For the text-containing cell, return its midpoint in [X, Y] coordinate format. 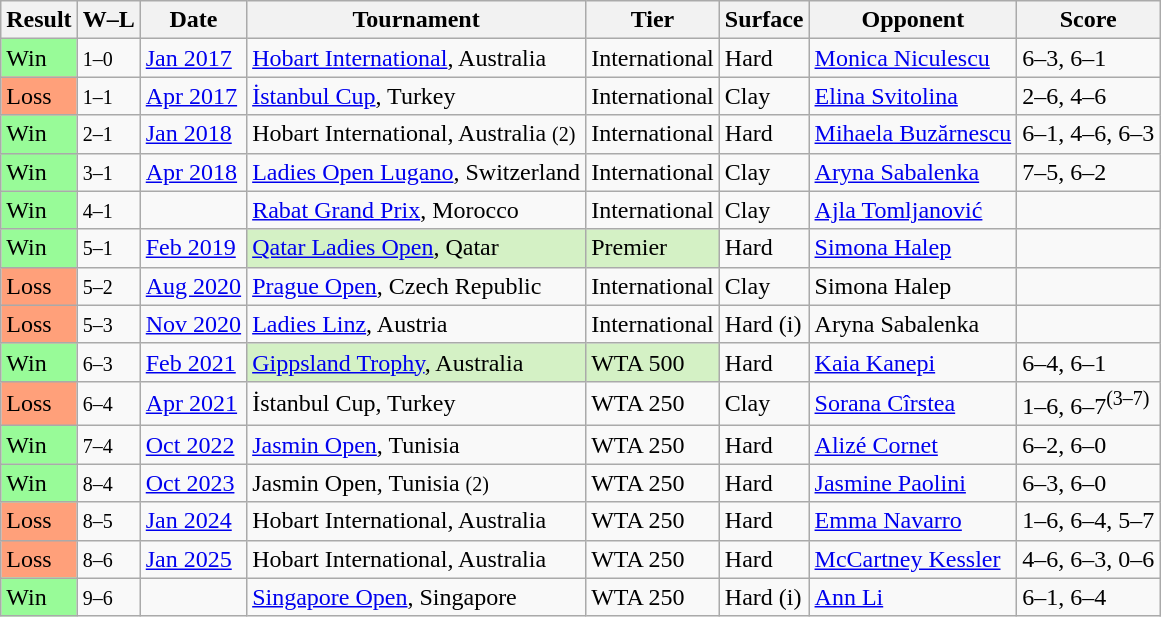
Gippsland Trophy, Australia [416, 362]
9–6 [108, 597]
Jasmin Open, Tunisia [416, 445]
Date [193, 20]
7–4 [108, 445]
Ladies Linz, Austria [416, 324]
Emma Navarro [913, 521]
Jan 2024 [193, 521]
8–4 [108, 483]
Jasmine Paolini [913, 483]
Opponent [913, 20]
Monica Niculescu [913, 58]
McCartney Kessler [913, 559]
Score [1088, 20]
5–1 [108, 248]
6–3 [108, 362]
Feb 2019 [193, 248]
Ajla Tomljanović [913, 210]
Elina Svitolina [913, 96]
Singapore Open, Singapore [416, 597]
5–2 [108, 286]
Ladies Open Lugano, Switzerland [416, 172]
1–6, 6–7(3–7) [1088, 404]
Jasmin Open, Tunisia (2) [416, 483]
Jan 2025 [193, 559]
4–6, 6–3, 0–6 [1088, 559]
Hobart International, Australia (2) [416, 134]
6–1, 6–4 [1088, 597]
Tier [653, 20]
Mihaela Buzărnescu [913, 134]
Jan 2017 [193, 58]
5–3 [108, 324]
6–4, 6–1 [1088, 362]
Apr 2021 [193, 404]
Sorana Cîrstea [913, 404]
7–5, 6–2 [1088, 172]
Alizé Cornet [913, 445]
Result [39, 20]
Rabat Grand Prix, Morocco [416, 210]
Ann Li [913, 597]
Tournament [416, 20]
Kaia Kanepi [913, 362]
1–0 [108, 58]
6–4 [108, 404]
2–6, 4–6 [1088, 96]
W–L [108, 20]
Oct 2022 [193, 445]
Surface [764, 20]
6–1, 4–6, 6–3 [1088, 134]
4–1 [108, 210]
8–6 [108, 559]
Nov 2020 [193, 324]
8–5 [108, 521]
1–1 [108, 96]
6–3, 6–1 [1088, 58]
Aug 2020 [193, 286]
1–6, 6–4, 5–7 [1088, 521]
Jan 2018 [193, 134]
2–1 [108, 134]
Apr 2018 [193, 172]
Apr 2017 [193, 96]
6–3, 6–0 [1088, 483]
Feb 2021 [193, 362]
6–2, 6–0 [1088, 445]
Qatar Ladies Open, Qatar [416, 248]
3–1 [108, 172]
Prague Open, Czech Republic [416, 286]
Oct 2023 [193, 483]
Premier [653, 248]
WTA 500 [653, 362]
